Locate the cell with the specified text and output its [X, Y] center coordinate. 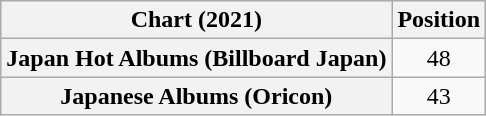
Japanese Albums (Oricon) [196, 96]
43 [439, 96]
Position [439, 20]
Japan Hot Albums (Billboard Japan) [196, 58]
48 [439, 58]
Chart (2021) [196, 20]
